Locate the cell with the specified text and output its (x, y) center coordinate. 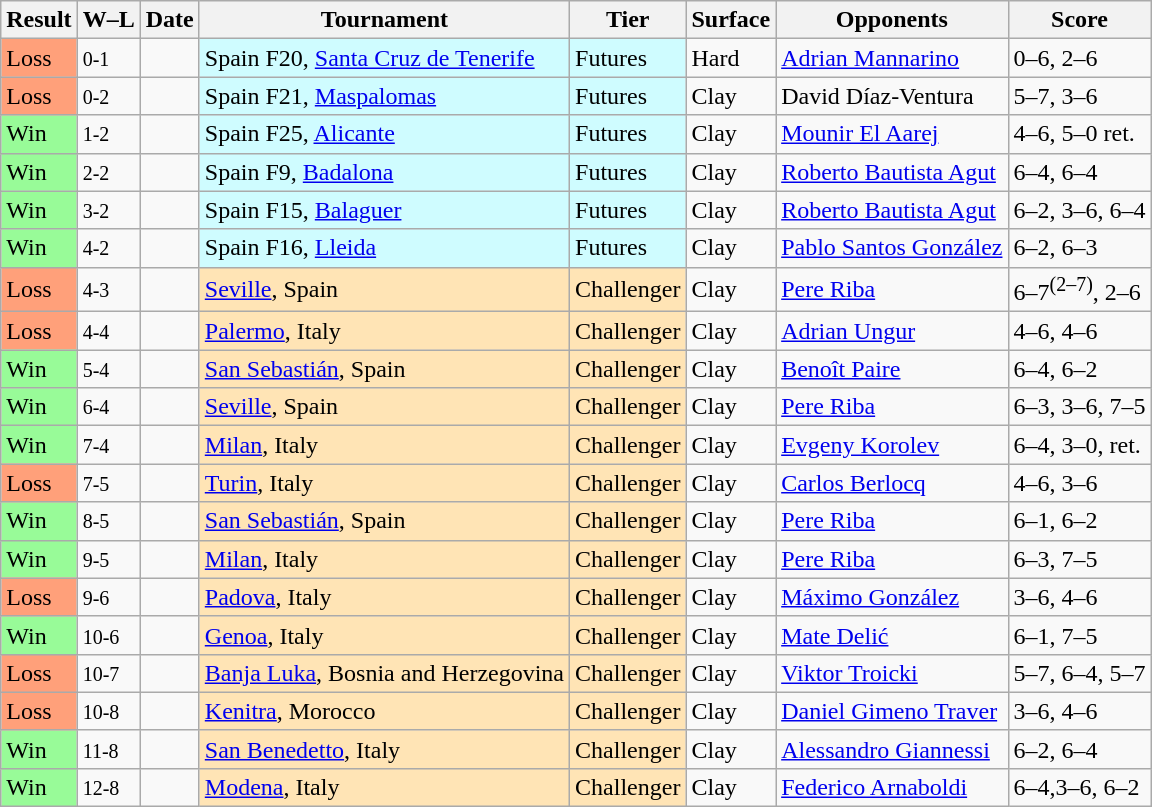
3-2 (108, 210)
6–4, 6–4 (1080, 172)
4–6, 4–6 (1080, 331)
4–6, 3–6 (1080, 483)
Mate Delić (892, 635)
Evgeny Korolev (892, 445)
Hard (731, 58)
6–4,3–6, 6–2 (1080, 787)
Score (1080, 20)
Mounir El Aarej (892, 134)
Spain F9, Badalona (384, 172)
6–3, 7–5 (1080, 559)
Federico Arnaboldi (892, 787)
Opponents (892, 20)
Spain F16, Lleida (384, 248)
Tier (628, 20)
Adrian Mannarino (892, 58)
Tournament (384, 20)
6-4 (108, 407)
2-2 (108, 172)
11-8 (108, 749)
0-1 (108, 58)
David Díaz-Ventura (892, 96)
9-5 (108, 559)
7-5 (108, 483)
4–6, 5–0 ret. (1080, 134)
8-5 (108, 521)
San Benedetto, Italy (384, 749)
6–1, 7–5 (1080, 635)
Banja Luka, Bosnia and Herzegovina (384, 673)
4-4 (108, 331)
Date (170, 20)
6–7(2–7), 2–6 (1080, 290)
Genoa, Italy (384, 635)
Daniel Gimeno Traver (892, 711)
Kenitra, Morocco (384, 711)
Spain F25, Alicante (384, 134)
6–4, 3–0, ret. (1080, 445)
5-4 (108, 369)
6–3, 3–6, 7–5 (1080, 407)
Máximo González (892, 597)
6–2, 3–6, 6–4 (1080, 210)
Carlos Berlocq (892, 483)
5–7, 6–4, 5–7 (1080, 673)
Result (39, 20)
W–L (108, 20)
Spain F15, Balaguer (384, 210)
6–2, 6–3 (1080, 248)
4-3 (108, 290)
Padova, Italy (384, 597)
10-8 (108, 711)
6–1, 6–2 (1080, 521)
Alessandro Giannessi (892, 749)
Surface (731, 20)
10-6 (108, 635)
5–7, 3–6 (1080, 96)
10-7 (108, 673)
Pablo Santos González (892, 248)
Palermo, Italy (384, 331)
Spain F21, Maspalomas (384, 96)
Turin, Italy (384, 483)
6–2, 6–4 (1080, 749)
0–6, 2–6 (1080, 58)
4-2 (108, 248)
6–4, 6–2 (1080, 369)
0-2 (108, 96)
12-8 (108, 787)
1-2 (108, 134)
9-6 (108, 597)
Benoît Paire (892, 369)
7-4 (108, 445)
Spain F20, Santa Cruz de Tenerife (384, 58)
Adrian Ungur (892, 331)
Modena, Italy (384, 787)
Viktor Troicki (892, 673)
